Return the [x, y] coordinate for the center point of the cell that contains the specified text.  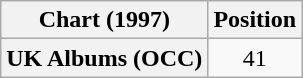
Chart (1997) [104, 20]
Position [255, 20]
41 [255, 58]
UK Albums (OCC) [104, 58]
